Detect which cell encompasses the target text, then output its [x, y] center coordinate. 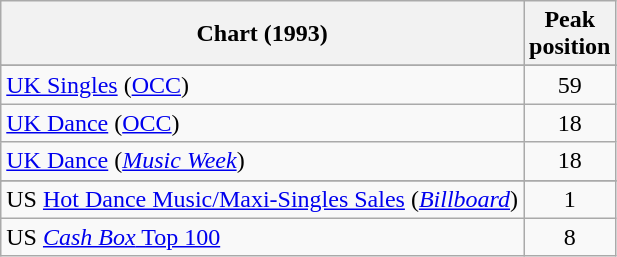
Peakposition [570, 34]
US Cash Box Top 100 [262, 237]
1 [570, 199]
UK Dance (OCC) [262, 123]
UK Singles (OCC) [262, 85]
8 [570, 237]
59 [570, 85]
Chart (1993) [262, 34]
US Hot Dance Music/Maxi-Singles Sales (Billboard) [262, 199]
UK Dance (Music Week) [262, 161]
